Scan for the cell matching the given text and deliver its (X, Y) coordinate at center. 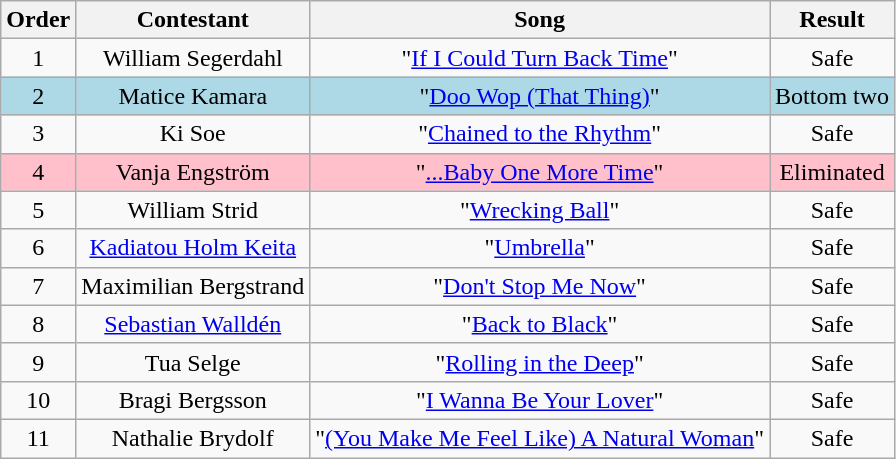
2 (38, 96)
Song (540, 20)
Vanja Engström (193, 172)
"Umbrella" (540, 248)
"Back to Black" (540, 324)
Tua Selge (193, 362)
3 (38, 134)
5 (38, 210)
Ki Soe (193, 134)
"...Baby One More Time" (540, 172)
7 (38, 286)
6 (38, 248)
Order (38, 20)
11 (38, 438)
10 (38, 400)
Eliminated (832, 172)
"If I Could Turn Back Time" (540, 58)
9 (38, 362)
"Doo Wop (That Thing)" (540, 96)
Nathalie Brydolf (193, 438)
Bragi Bergsson (193, 400)
"Chained to the Rhythm" (540, 134)
Maximilian Bergstrand (193, 286)
Matice Kamara (193, 96)
William Strid (193, 210)
"I Wanna Be Your Lover" (540, 400)
Result (832, 20)
"Wrecking Ball" (540, 210)
Contestant (193, 20)
Sebastian Walldén (193, 324)
4 (38, 172)
Kadiatou Holm Keita (193, 248)
8 (38, 324)
"(You Make Me Feel Like) A Natural Woman" (540, 438)
"Rolling in the Deep" (540, 362)
"Don't Stop Me Now" (540, 286)
Bottom two (832, 96)
1 (38, 58)
William Segerdahl (193, 58)
